Locate the cell with the specified text and output its (X, Y) center coordinate. 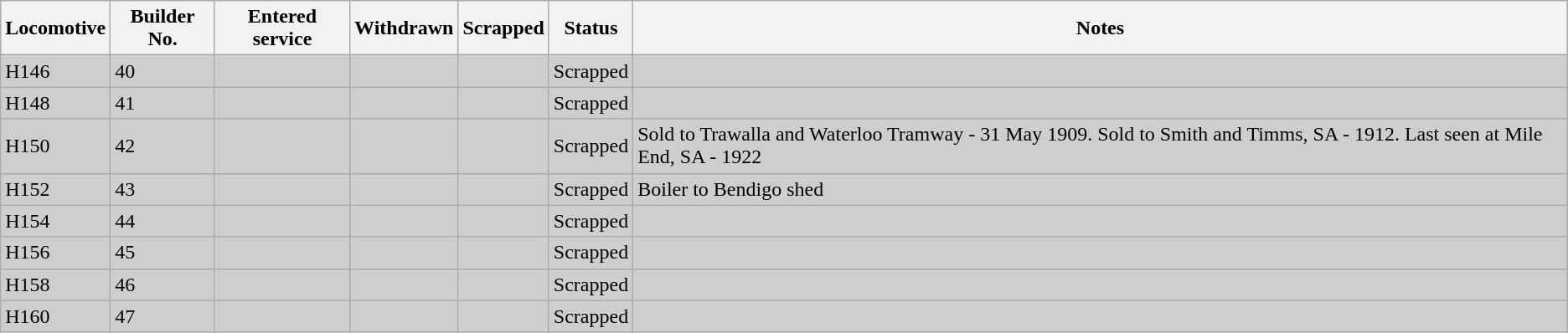
H148 (55, 103)
41 (162, 103)
H154 (55, 221)
Sold to Trawalla and Waterloo Tramway - 31 May 1909. Sold to Smith and Timms, SA - 1912. Last seen at Mile End, SA - 1922 (1101, 146)
42 (162, 146)
Locomotive (55, 28)
H150 (55, 146)
Builder No. (162, 28)
Withdrawn (404, 28)
46 (162, 284)
Boiler to Bendigo shed (1101, 189)
H146 (55, 71)
44 (162, 221)
H156 (55, 253)
H160 (55, 316)
Entered service (281, 28)
43 (162, 189)
45 (162, 253)
40 (162, 71)
Status (591, 28)
H158 (55, 284)
47 (162, 316)
Notes (1101, 28)
H152 (55, 189)
